Detect which cell encompasses the target text, then output its (X, Y) center coordinate. 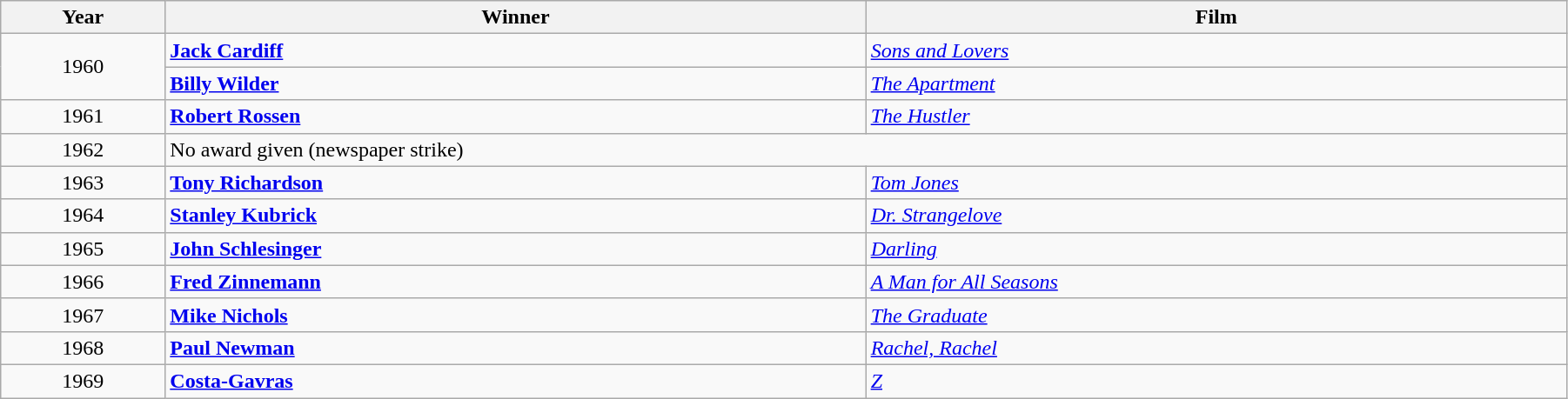
1960 (84, 67)
Tom Jones (1216, 183)
The Graduate (1216, 315)
The Apartment (1216, 83)
Rachel, Rachel (1216, 348)
1965 (84, 249)
Sons and Lovers (1216, 50)
Z (1216, 381)
1967 (84, 315)
Winner (515, 17)
1966 (84, 282)
Mike Nichols (515, 315)
Tony Richardson (515, 183)
1963 (84, 183)
1964 (84, 216)
A Man for All Seasons (1216, 282)
Year (84, 17)
Stanley Kubrick (515, 216)
John Schlesinger (515, 249)
Film (1216, 17)
Costa-Gavras (515, 381)
1962 (84, 150)
Fred Zinnemann (515, 282)
Dr. Strangelove (1216, 216)
No award given (newspaper strike) (867, 150)
1968 (84, 348)
Paul Newman (515, 348)
Darling (1216, 249)
1969 (84, 381)
1961 (84, 116)
The Hustler (1216, 116)
Billy Wilder (515, 83)
Jack Cardiff (515, 50)
Robert Rossen (515, 116)
